From the cell containing the given text, extract its center point as [X, Y] coordinate. 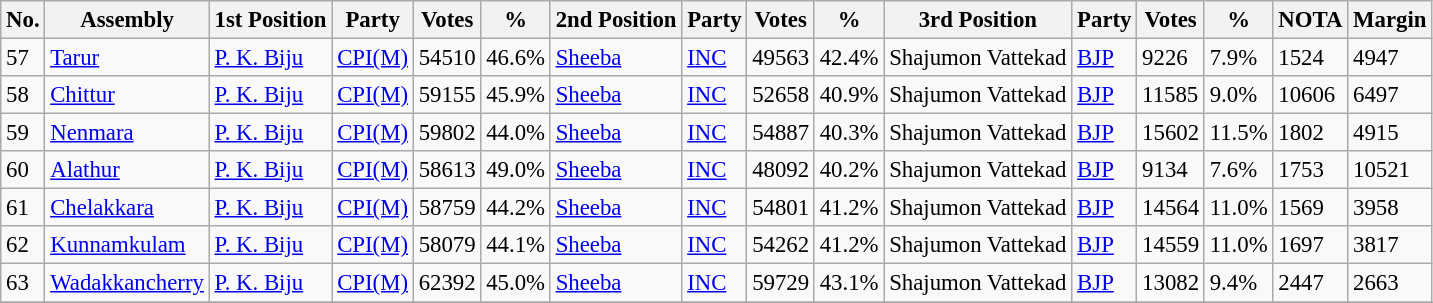
Nenmara [127, 133]
62392 [447, 283]
3rd Position [978, 20]
54510 [447, 58]
Margin [1390, 20]
Tarur [127, 58]
44.0% [516, 133]
46.6% [516, 58]
61 [23, 208]
1569 [1310, 208]
62 [23, 245]
54801 [781, 208]
7.6% [1238, 170]
Wadakkancherry [127, 283]
Kunnamkulam [127, 245]
3817 [1390, 245]
52658 [781, 95]
1st Position [270, 20]
49563 [781, 58]
58079 [447, 245]
9.0% [1238, 95]
4915 [1390, 133]
44.2% [516, 208]
48092 [781, 170]
1802 [1310, 133]
11585 [1171, 95]
54887 [781, 133]
59155 [447, 95]
59729 [781, 283]
13082 [1171, 283]
9226 [1171, 58]
11.5% [1238, 133]
40.9% [848, 95]
1753 [1310, 170]
44.1% [516, 245]
2nd Position [616, 20]
58759 [447, 208]
43.1% [848, 283]
Alathur [127, 170]
60 [23, 170]
No. [23, 20]
40.2% [848, 170]
Chittur [127, 95]
14564 [1171, 208]
15602 [1171, 133]
4947 [1390, 58]
NOTA [1310, 20]
42.4% [848, 58]
Chelakkara [127, 208]
57 [23, 58]
1524 [1310, 58]
7.9% [1238, 58]
54262 [781, 245]
40.3% [848, 133]
9.4% [1238, 283]
45.0% [516, 283]
3958 [1390, 208]
63 [23, 283]
Assembly [127, 20]
59802 [447, 133]
1697 [1310, 245]
6497 [1390, 95]
9134 [1171, 170]
2447 [1310, 283]
10521 [1390, 170]
14559 [1171, 245]
2663 [1390, 283]
45.9% [516, 95]
58 [23, 95]
59 [23, 133]
49.0% [516, 170]
10606 [1310, 95]
58613 [447, 170]
